Determine the (X, Y) coordinate at the center of the cell enclosing the given text.  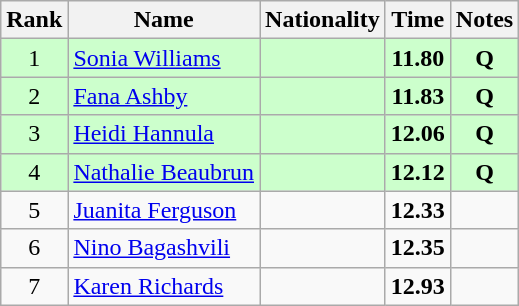
Nationality (323, 20)
12.35 (418, 248)
12.33 (418, 210)
Rank (34, 20)
Nino Bagashvili (164, 248)
7 (34, 286)
Nathalie Beaubrun (164, 172)
Sonia Williams (164, 58)
Notes (484, 20)
5 (34, 210)
1 (34, 58)
11.80 (418, 58)
Time (418, 20)
11.83 (418, 96)
12.12 (418, 172)
12.06 (418, 134)
Heidi Hannula (164, 134)
4 (34, 172)
Fana Ashby (164, 96)
2 (34, 96)
12.93 (418, 286)
Karen Richards (164, 286)
Name (164, 20)
Juanita Ferguson (164, 210)
3 (34, 134)
6 (34, 248)
